Identify which cell holds the provided text, then report its [x, y] central coordinate. 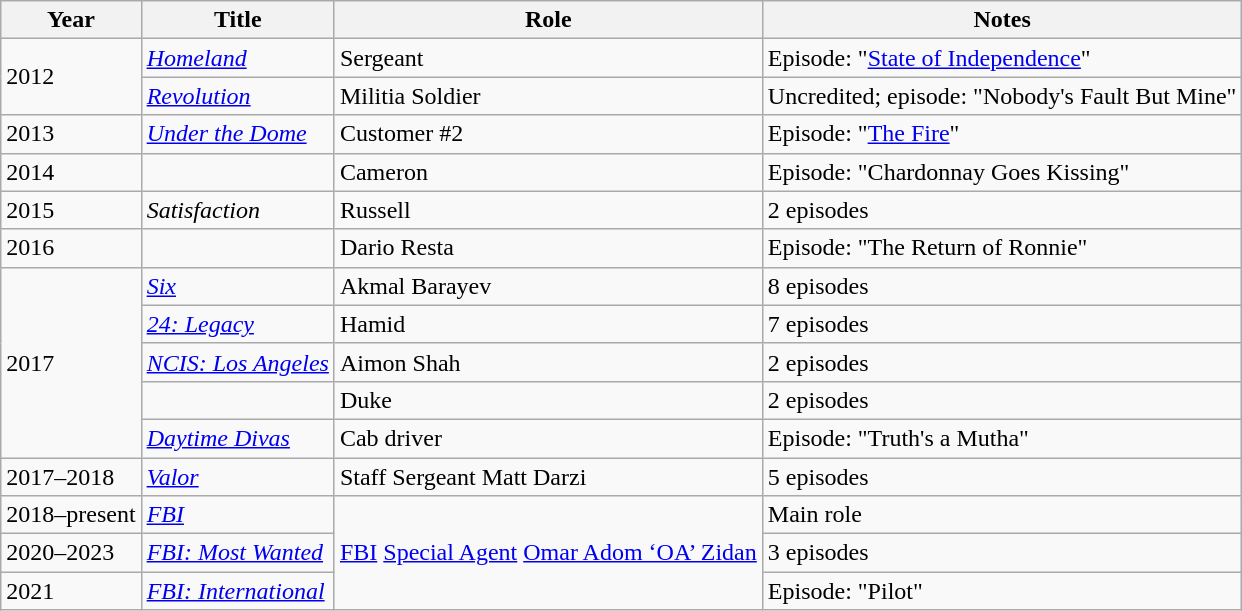
Hamid [548, 324]
Satisfaction [238, 210]
Episode: "Chardonnay Goes Kissing" [1002, 172]
Six [238, 286]
24: Legacy [238, 324]
8 episodes [1002, 286]
Militia Soldier [548, 96]
FBI: Most Wanted [238, 553]
2017 [71, 362]
2020–2023 [71, 553]
2012 [71, 77]
3 episodes [1002, 553]
Sergeant [548, 58]
2014 [71, 172]
Homeland [238, 58]
NCIS: Los Angeles [238, 362]
FBI: International [238, 591]
Dario Resta [548, 248]
FBI Special Agent Omar Adom ‘OA’ Zidan [548, 553]
2021 [71, 591]
Episode: "The Return of Ronnie" [1002, 248]
Uncredited; episode: "Nobody's Fault But Mine" [1002, 96]
2015 [71, 210]
Main role [1002, 515]
Valor [238, 477]
Revolution [238, 96]
7 episodes [1002, 324]
2016 [71, 248]
Episode: "Truth's a Mutha" [1002, 438]
2013 [71, 134]
Duke [548, 400]
Episode: "Pilot" [1002, 591]
Daytime Divas [238, 438]
Title [238, 20]
Cameron [548, 172]
Episode: "The Fire" [1002, 134]
Russell [548, 210]
2018–present [71, 515]
5 episodes [1002, 477]
Under the Dome [238, 134]
Notes [1002, 20]
Akmal Barayev [548, 286]
Episode: "State of Independence" [1002, 58]
2017–2018 [71, 477]
Aimon Shah [548, 362]
FBI [238, 515]
Staff Sergeant Matt Darzi [548, 477]
Cab driver [548, 438]
Role [548, 20]
Year [71, 20]
Customer #2 [548, 134]
